Extract the (x, y) coordinate from the center of the cell holding the provided text.  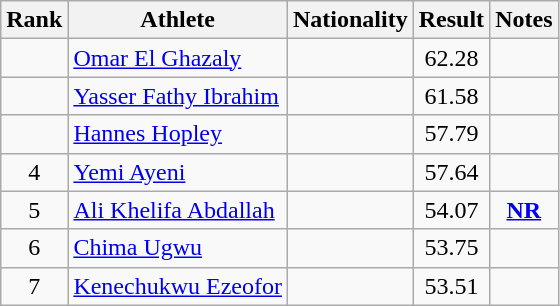
57.64 (451, 172)
Notes (524, 20)
Nationality (350, 20)
Omar El Ghazaly (178, 58)
54.07 (451, 210)
Athlete (178, 20)
53.51 (451, 286)
6 (34, 248)
Chima Ugwu (178, 248)
57.79 (451, 134)
5 (34, 210)
Yasser Fathy Ibrahim (178, 96)
Hannes Hopley (178, 134)
Ali Khelifa Abdallah (178, 210)
4 (34, 172)
Result (451, 20)
NR (524, 210)
Yemi Ayeni (178, 172)
53.75 (451, 248)
62.28 (451, 58)
7 (34, 286)
Kenechukwu Ezeofor (178, 286)
61.58 (451, 96)
Rank (34, 20)
